Capture the cell that displays the provided text and extract its [X, Y] central coordinate. 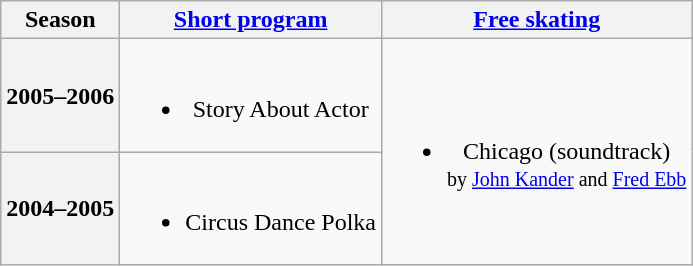
Chicago (soundtrack) by John Kander and Fred Ebb [536, 152]
2005–2006 [60, 96]
Circus Dance Polka [251, 208]
Free skating [536, 20]
Season [60, 20]
Short program [251, 20]
2004–2005 [60, 208]
Story About Actor [251, 96]
